Provide the [X, Y] coordinate of the cell's center where the given text is located.  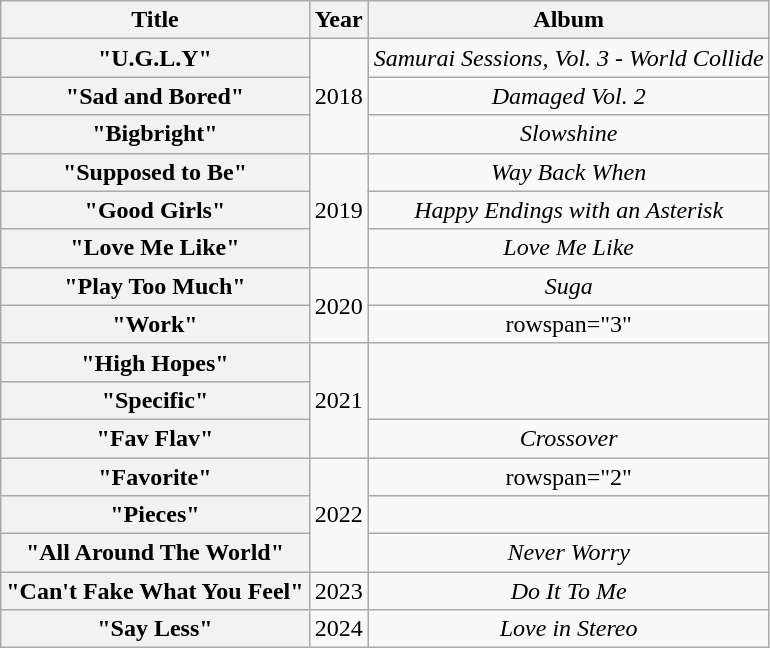
Title [155, 20]
Way Back When [568, 172]
Suga [568, 286]
Year [338, 20]
Damaged Vol. 2 [568, 96]
2023 [338, 591]
"Sad and Bored" [155, 96]
"Favorite" [155, 477]
Slowshine [568, 134]
rowspan="2" [568, 477]
Do It To Me [568, 591]
"All Around The World" [155, 553]
"Can't Fake What You Feel" [155, 591]
2022 [338, 515]
Album [568, 20]
"Specific" [155, 400]
Happy Endings with an Asterisk [568, 210]
Never Worry [568, 553]
2024 [338, 629]
Love Me Like [568, 248]
"High Hopes" [155, 362]
"Pieces" [155, 515]
"Supposed to Be" [155, 172]
"Work" [155, 324]
Crossover [568, 438]
"U.G.L.Y" [155, 58]
Samurai Sessions, Vol. 3 - World Collide [568, 58]
"Love Me Like" [155, 248]
2021 [338, 400]
rowspan="3" [568, 324]
2018 [338, 96]
2019 [338, 210]
Love in Stereo [568, 629]
"Say Less" [155, 629]
"Bigbright" [155, 134]
2020 [338, 305]
"Fav Flav" [155, 438]
"Play Too Much" [155, 286]
"Good Girls" [155, 210]
